Search for the cell housing the specified text and yield its (X, Y) center coordinate. 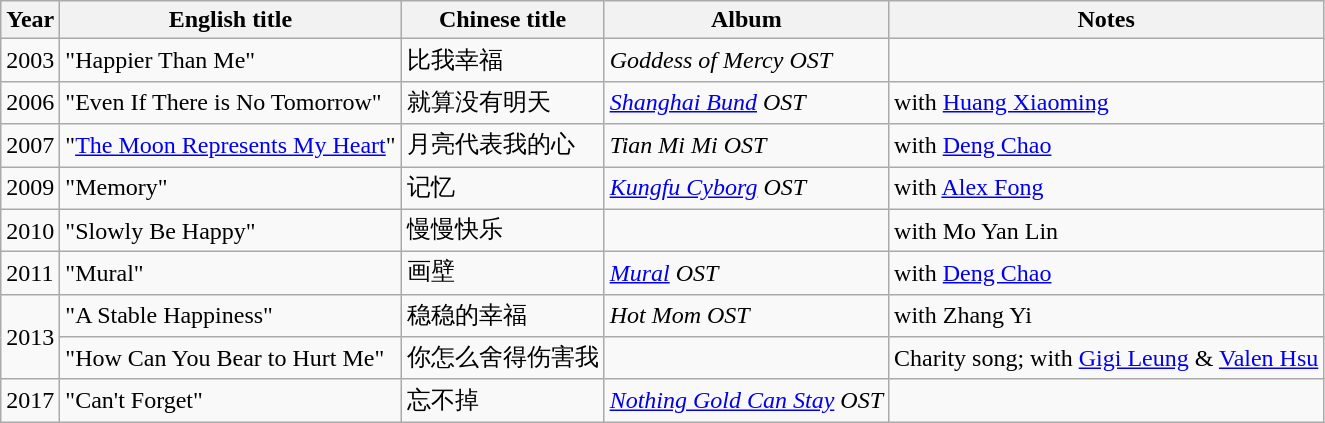
English title (230, 20)
2010 (30, 230)
忘不掉 (502, 400)
"Mural" (230, 274)
"Memory" (230, 188)
"How Can You Bear to Hurt Me" (230, 358)
慢慢快乐 (502, 230)
"Can't Forget" (230, 400)
"The Moon Represents My Heart" (230, 146)
Goddess of Mercy OST (746, 60)
稳稳的幸福 (502, 316)
with Zhang Yi (1106, 316)
2007 (30, 146)
Charity song; with Gigi Leung & Valen Hsu (1106, 358)
Album (746, 20)
Kungfu Cyborg OST (746, 188)
Mural OST (746, 274)
Shanghai Bund OST (746, 102)
"A Stable Happiness" (230, 316)
"Even If There is No Tomorrow" (230, 102)
2006 (30, 102)
2003 (30, 60)
2017 (30, 400)
比我幸福 (502, 60)
你怎么舍得伤害我 (502, 358)
2009 (30, 188)
就算没有明天 (502, 102)
with Huang Xiaoming (1106, 102)
Notes (1106, 20)
"Slowly Be Happy" (230, 230)
with Mo Yan Lin (1106, 230)
"Happier Than Me" (230, 60)
Nothing Gold Can Stay OST (746, 400)
2011 (30, 274)
Chinese title (502, 20)
Tian Mi Mi OST (746, 146)
Year (30, 20)
月亮代表我的心 (502, 146)
画壁 (502, 274)
记忆 (502, 188)
Hot Mom OST (746, 316)
with Alex Fong (1106, 188)
2013 (30, 336)
